Extract the (x, y) coordinate from the center of the cell holding the provided text.  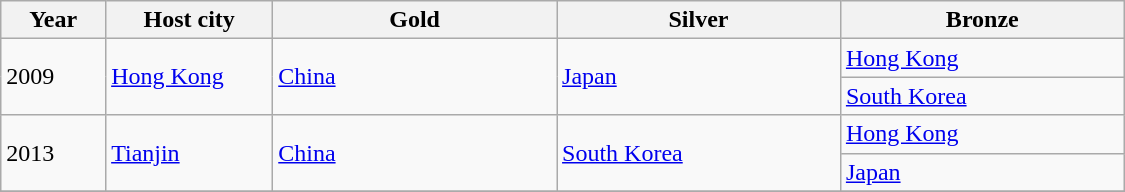
2013 (54, 153)
Silver (699, 20)
Year (54, 20)
Bronze (982, 20)
Tianjin (190, 153)
Gold (415, 20)
2009 (54, 77)
Host city (190, 20)
